For the text-containing cell, return its midpoint in [x, y] coordinate format. 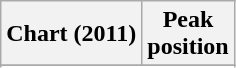
Peakposition [188, 34]
Chart (2011) [72, 34]
